Return the (X, Y) coordinate for the center point of the cell that contains the specified text.  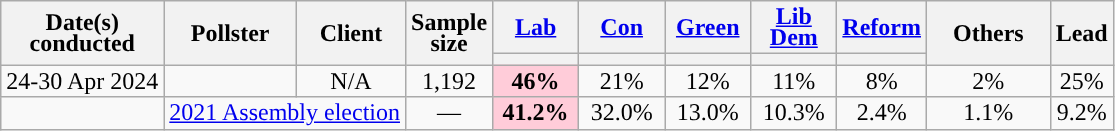
11% (794, 81)
41.2% (536, 113)
8% (882, 81)
Client (350, 33)
32.0% (622, 113)
Reform (882, 28)
N/A (350, 81)
9.2% (1082, 113)
2021 Assembly election (285, 113)
46% (536, 81)
— (450, 113)
2.4% (882, 113)
Date(s)conducted (82, 33)
Lead (1082, 33)
Lab (536, 28)
Pollster (230, 33)
21% (622, 81)
Others (989, 33)
25% (1082, 81)
Con (622, 28)
2% (989, 81)
13.0% (708, 113)
Lib Dem (794, 28)
Green (708, 28)
1.1% (989, 113)
12% (708, 81)
1,192 (450, 81)
Samplesize (450, 33)
10.3% (794, 113)
24-30 Apr 2024 (82, 81)
